Extract the [x, y] coordinate from the center of the cell holding the provided text.  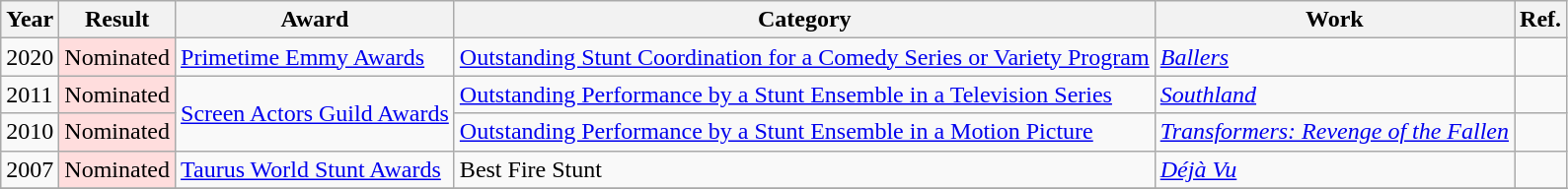
Result [117, 20]
2010 [30, 132]
2011 [30, 94]
2020 [30, 57]
2007 [30, 169]
Best Fire Stunt [804, 169]
Déjà Vu [1334, 169]
Taurus World Stunt Awards [316, 169]
Award [316, 20]
Outstanding Performance by a Stunt Ensemble in a Motion Picture [804, 132]
Work [1334, 20]
Year [30, 20]
Category [804, 20]
Transformers: Revenge of the Fallen [1334, 132]
Screen Actors Guild Awards [316, 113]
Outstanding Performance by a Stunt Ensemble in a Television Series [804, 94]
Ref. [1541, 20]
Outstanding Stunt Coordination for a Comedy Series or Variety Program [804, 57]
Primetime Emmy Awards [316, 57]
Ballers [1334, 57]
Southland [1334, 94]
